Capture the cell that displays the provided text and extract its (X, Y) central coordinate. 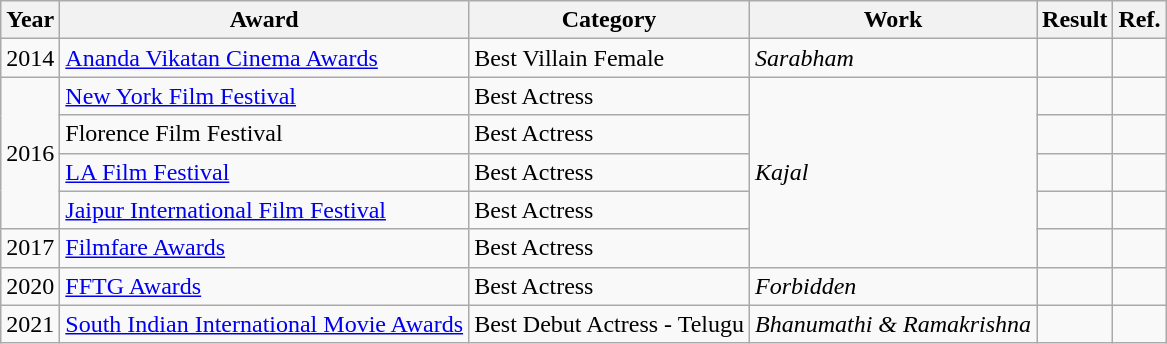
LA Film Festival (264, 172)
Result (1075, 20)
Florence Film Festival (264, 134)
Filmfare Awards (264, 248)
South Indian International Movie Awards (264, 324)
Forbidden (894, 286)
New York Film Festival (264, 96)
2021 (30, 324)
Ananda Vikatan Cinema Awards (264, 58)
Year (30, 20)
Best Debut Actress - Telugu (610, 324)
Category (610, 20)
Award (264, 20)
Ref. (1140, 20)
FFTG Awards (264, 286)
Bhanumathi & Ramakrishna (894, 324)
Jaipur International Film Festival (264, 210)
2020 (30, 286)
Sarabham (894, 58)
2016 (30, 153)
2014 (30, 58)
Best Villain Female (610, 58)
Work (894, 20)
2017 (30, 248)
Kajal (894, 172)
